Search for the cell housing the specified text and yield its (x, y) center coordinate. 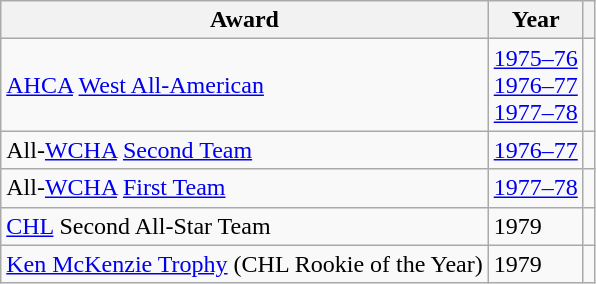
All-WCHA First Team (244, 188)
Year (536, 20)
1977–78 (536, 188)
1975–761976–771977–78 (536, 85)
CHL Second All-Star Team (244, 226)
1976–77 (536, 150)
AHCA West All-American (244, 85)
Award (244, 20)
Ken McKenzie Trophy (CHL Rookie of the Year) (244, 264)
All-WCHA Second Team (244, 150)
